Return the (X, Y) coordinate for the center point of the cell that contains the specified text.  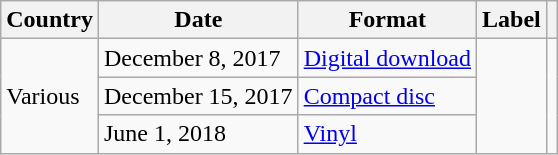
December 8, 2017 (198, 58)
Label (512, 20)
Format (387, 20)
Country (50, 20)
June 1, 2018 (198, 134)
December 15, 2017 (198, 96)
Vinyl (387, 134)
Date (198, 20)
Various (50, 96)
Digital download (387, 58)
Compact disc (387, 96)
